Detect which cell encompasses the target text, then output its (X, Y) center coordinate. 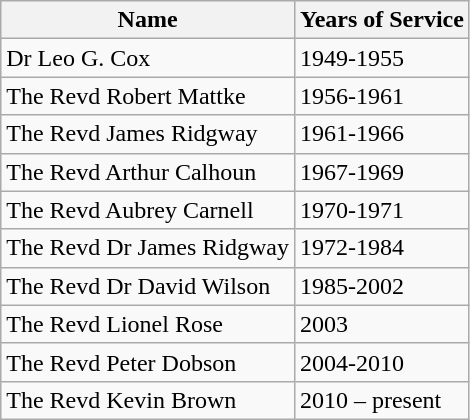
2010 – present (382, 400)
1985-2002 (382, 286)
1961-1966 (382, 134)
The Revd Dr James Ridgway (148, 248)
1956-1961 (382, 96)
2004-2010 (382, 362)
The Revd Kevin Brown (148, 400)
The Revd Robert Mattke (148, 96)
1972-1984 (382, 248)
The Revd Lionel Rose (148, 324)
The Revd James Ridgway (148, 134)
2003 (382, 324)
Name (148, 20)
1949-1955 (382, 58)
Dr Leo G. Cox (148, 58)
The Revd Peter Dobson (148, 362)
Years of Service (382, 20)
The Revd Aubrey Carnell (148, 210)
The Revd Arthur Calhoun (148, 172)
1970-1971 (382, 210)
1967-1969 (382, 172)
The Revd Dr David Wilson (148, 286)
